Provide the (x, y) coordinate of the cell's center where the given text is located.  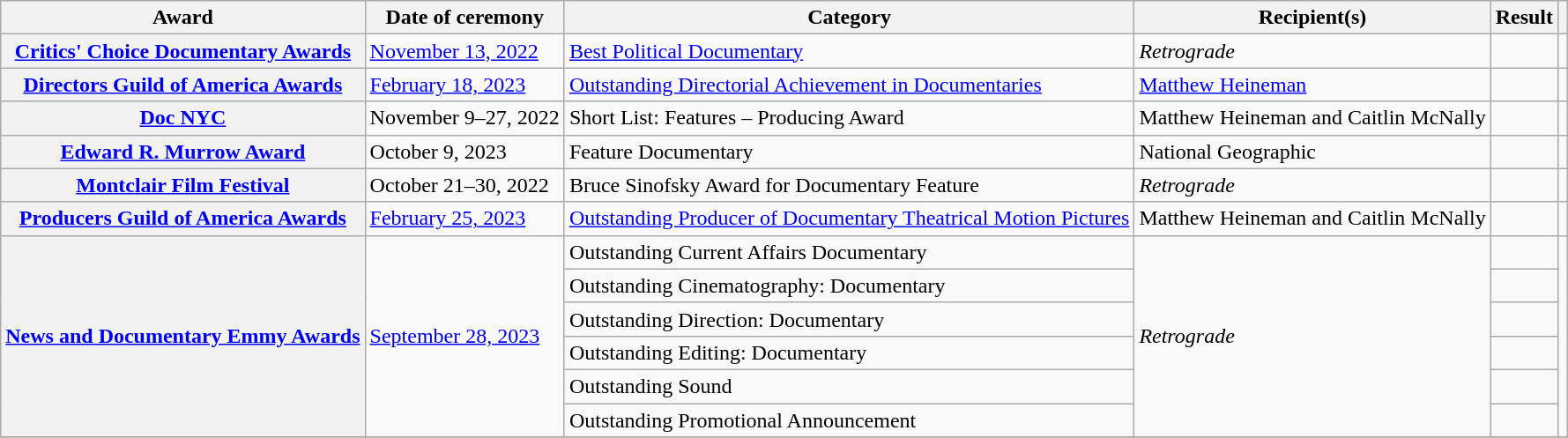
Matthew Heineman (1312, 85)
October 21–30, 2022 (464, 185)
Outstanding Current Affairs Documentary (849, 252)
February 18, 2023 (464, 85)
Best Political Documentary (849, 51)
November 13, 2022 (464, 51)
Feature Documentary (849, 152)
Outstanding Directorial Achievement in Documentaries (849, 85)
Directors Guild of America Awards (183, 85)
October 9, 2023 (464, 152)
September 28, 2023 (464, 336)
Recipient(s) (1312, 18)
Outstanding Sound (849, 386)
Montclair Film Festival (183, 185)
Outstanding Editing: Documentary (849, 353)
Short List: Features – Producing Award (849, 118)
Award (183, 18)
February 25, 2023 (464, 219)
National Geographic (1312, 152)
Bruce Sinofsky Award for Documentary Feature (849, 185)
Outstanding Producer of Documentary Theatrical Motion Pictures (849, 219)
Doc NYC (183, 118)
Outstanding Cinematography: Documentary (849, 286)
Date of ceremony (464, 18)
November 9–27, 2022 (464, 118)
Outstanding Direction: Documentary (849, 319)
Result (1524, 18)
Edward R. Murrow Award (183, 152)
Producers Guild of America Awards (183, 219)
Critics' Choice Documentary Awards (183, 51)
Outstanding Promotional Announcement (849, 420)
Category (849, 18)
News and Documentary Emmy Awards (183, 336)
